Capture the cell that displays the provided text and extract its (x, y) central coordinate. 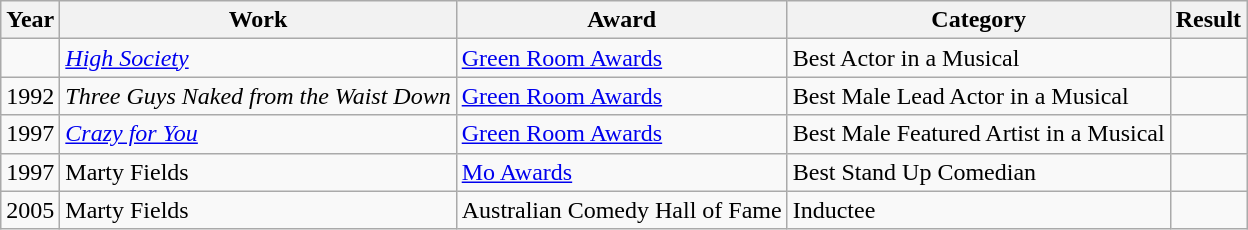
2005 (30, 210)
Three Guys Naked from the Waist Down (258, 96)
Year (30, 20)
Best Actor in a Musical (978, 58)
Award (622, 20)
Inductee (978, 210)
Australian Comedy Hall of Fame (622, 210)
Best Male Lead Actor in a Musical (978, 96)
Result (1208, 20)
Best Male Featured Artist in a Musical (978, 134)
Work (258, 20)
Mo Awards (622, 172)
Crazy for You (258, 134)
1992 (30, 96)
Category (978, 20)
High Society (258, 58)
Best Stand Up Comedian (978, 172)
